Determine the (X, Y) coordinate at the center of the cell enclosing the given text.  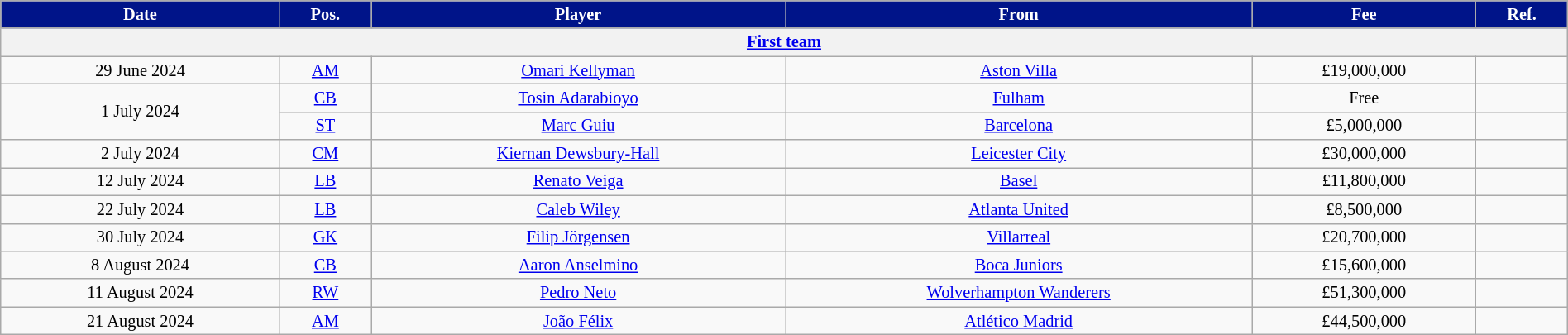
£19,000,000 (1365, 70)
22 July 2024 (141, 209)
£5,000,000 (1365, 126)
8 August 2024 (141, 265)
£30,000,000 (1365, 154)
Fulham (1019, 98)
£20,700,000 (1365, 237)
21 August 2024 (141, 321)
João Félix (577, 321)
Renato Veiga (577, 181)
Tosin Adarabioyo (577, 98)
Filip Jörgensen (577, 237)
Pedro Neto (577, 293)
CM (325, 154)
11 August 2024 (141, 293)
1 July 2024 (141, 111)
From (1019, 14)
Free (1365, 98)
First team (784, 42)
29 June 2024 (141, 70)
£51,300,000 (1365, 293)
Marc Guiu (577, 126)
£44,500,000 (1365, 321)
£15,600,000 (1365, 265)
GK (325, 237)
Aaron Anselmino (577, 265)
Wolverhampton Wanderers (1019, 293)
12 July 2024 (141, 181)
£11,800,000 (1365, 181)
Atlético Madrid (1019, 321)
Omari Kellyman (577, 70)
Leicester City (1019, 154)
Villarreal (1019, 237)
Caleb Wiley (577, 209)
Basel (1019, 181)
Player (577, 14)
Ref. (1522, 14)
ST (325, 126)
Fee (1365, 14)
Boca Juniors (1019, 265)
Kiernan Dewsbury-Hall (577, 154)
RW (325, 293)
Atlanta United (1019, 209)
Aston Villa (1019, 70)
2 July 2024 (141, 154)
Pos. (325, 14)
£8,500,000 (1365, 209)
Barcelona (1019, 126)
Date (141, 14)
30 July 2024 (141, 237)
